For the text-containing cell, return its midpoint in [X, Y] coordinate format. 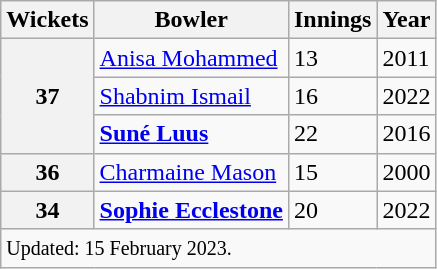
13 [332, 58]
22 [332, 134]
Anisa Mohammed [191, 58]
37 [48, 96]
2000 [406, 172]
Suné Luus [191, 134]
Year [406, 20]
Sophie Ecclestone [191, 210]
Shabnim Ismail [191, 96]
Updated: 15 February 2023. [218, 248]
Charmaine Mason [191, 172]
2011 [406, 58]
34 [48, 210]
Wickets [48, 20]
15 [332, 172]
16 [332, 96]
Innings [332, 20]
2016 [406, 134]
20 [332, 210]
Bowler [191, 20]
36 [48, 172]
